Capture the cell that displays the provided text and extract its (X, Y) central coordinate. 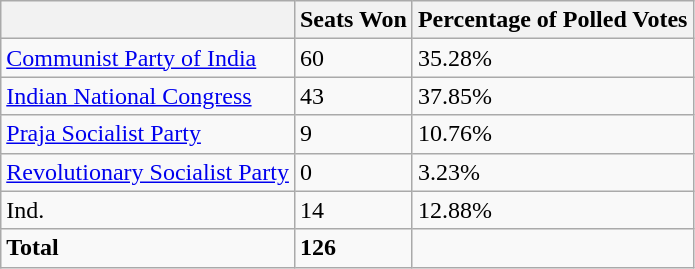
37.85% (552, 96)
Ind. (148, 210)
0 (353, 172)
Seats Won (353, 20)
Communist Party of India (148, 58)
35.28% (552, 58)
Indian National Congress (148, 96)
14 (353, 210)
Total (148, 248)
Percentage of Polled Votes (552, 20)
9 (353, 134)
126 (353, 248)
43 (353, 96)
60 (353, 58)
12.88% (552, 210)
3.23% (552, 172)
Praja Socialist Party (148, 134)
10.76% (552, 134)
Revolutionary Socialist Party (148, 172)
